Identify which cell holds the provided text, then report its (x, y) central coordinate. 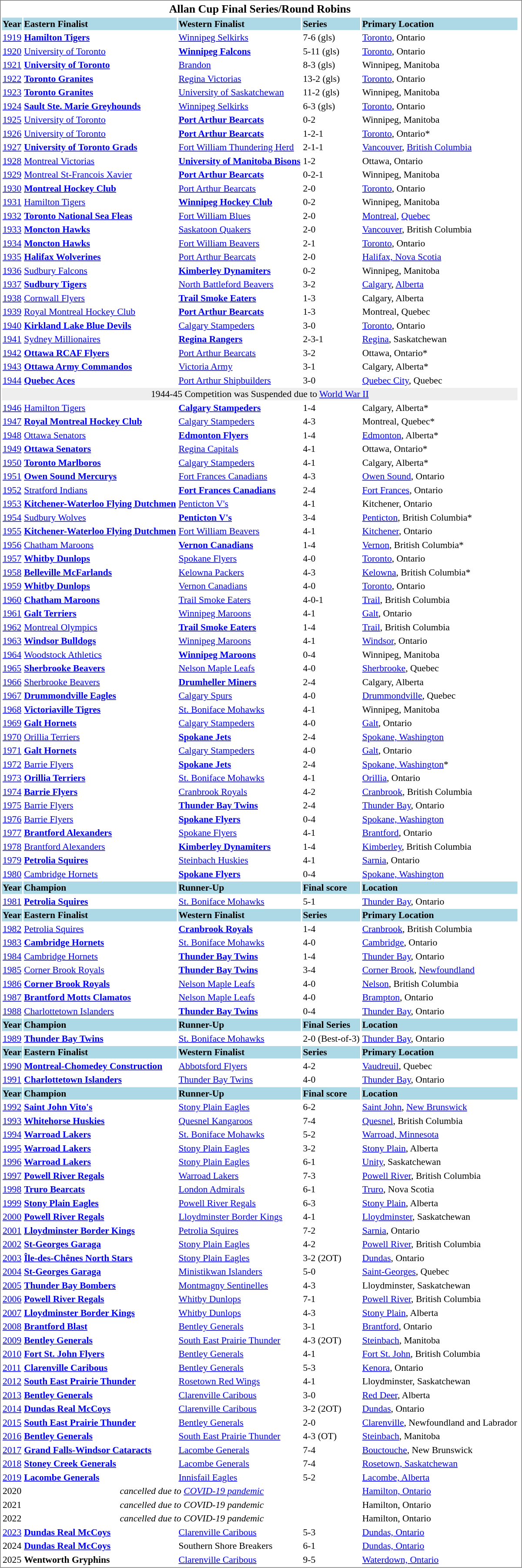
Toronto, Ontario* (439, 133)
1919 (12, 37)
2-3-1 (331, 339)
1959 (12, 586)
1988 (12, 1011)
1976 (12, 819)
1985 (12, 970)
1979 (12, 860)
Port Arthur Shipbuilders (239, 380)
Penticton, British Columbia* (439, 517)
Fort St. John Flyers (100, 1354)
Final Series (331, 1025)
Montreal Hockey Club (100, 188)
Brandon (239, 65)
1984 (12, 956)
1947 (12, 421)
Grand Falls-Windsor Cataracts (100, 1450)
1966 (12, 682)
University of Manitoba Bisons (239, 161)
Kirkland Lake Blue Devils (100, 326)
Kelowna, British Columbia* (439, 572)
2006 (12, 1299)
1955 (12, 531)
Halifax Wolverines (100, 257)
11-2 (gls) (331, 92)
5-11 (gls) (331, 51)
Sudbury Wolves (100, 517)
1922 (12, 78)
1942 (12, 353)
Ottawa, Ontario (439, 161)
1999 (12, 1203)
1972 (12, 764)
Quebec City, Quebec (439, 380)
Kenora, Ontario (439, 1368)
Thunder Bay Bombers (100, 1285)
9-5 (331, 1559)
1994 (12, 1134)
Île-des-Chênes North Stars (100, 1258)
Toronto National Sea Fleas (100, 216)
Windsor Bulldogs (100, 641)
1924 (12, 106)
Drumheller Miners (239, 682)
2008 (12, 1326)
University of Saskatchewan (239, 92)
Truro, Nova Scotia (439, 1189)
1997 (12, 1175)
Allan Cup Final Series/Round Robins (260, 9)
2002 (12, 1244)
Regina Rangers (239, 339)
1926 (12, 133)
1933 (12, 229)
Edmonton, Alberta* (439, 435)
Quebec Aces (100, 380)
4-3 (OT) (331, 1436)
1-2 (331, 161)
1989 (12, 1039)
Rosetown Red Wings (239, 1381)
0-2-1 (331, 175)
Saint-Georges, Quebec (439, 1272)
Sydney Millionaires (100, 339)
2014 (12, 1409)
2009 (12, 1340)
Regina, Saskatchewan (439, 339)
Owen Sound Mercurys (100, 476)
Drummondville Eagles (100, 696)
Calgary Spurs (239, 696)
1944-45 Competition was Suspended due to World War II (260, 394)
1939 (12, 312)
Waterdown, Ontario (439, 1559)
2018 (12, 1464)
1927 (12, 147)
Spokane, Washington* (439, 764)
Winnipeg Hockey Club (239, 202)
Quesnel Kangaroos (239, 1120)
6-3 (gls) (331, 106)
1969 (12, 723)
2001 (12, 1230)
1932 (12, 216)
Clarenville, Newfoundland and Labrador (439, 1423)
Montreal Olympics (100, 627)
Kelowna Packers (239, 572)
1954 (12, 517)
Galt Terriers (100, 613)
2011 (12, 1368)
Brampton, Ontario (439, 997)
1965 (12, 668)
1934 (12, 243)
1929 (12, 175)
2024 (12, 1546)
Montmagny Sentinelles (239, 1285)
1980 (12, 874)
1953 (12, 504)
1956 (12, 545)
Halifax, Nova Scotia (439, 257)
Fort St. John, British Columbia (439, 1354)
Sherbrooke, Quebec (439, 668)
North Battleford Beavers (239, 284)
Brantford Blast (100, 1326)
Stratford Indians (100, 490)
University of Toronto Grads (100, 147)
Rosetown, Saskatchewan (439, 1464)
Vernon, British Columbia* (439, 545)
2016 (12, 1436)
Owen Sound, Ontario (439, 476)
1964 (12, 655)
6-2 (331, 1107)
Whitehorse Huskies (100, 1120)
Montreal-Chomedey Construction (100, 1066)
1952 (12, 490)
1971 (12, 750)
1982 (12, 929)
Ministikwan Islanders (239, 1272)
1920 (12, 51)
2019 (12, 1477)
1983 (12, 942)
Ottawa Army Commandos (100, 367)
6-3 (331, 1203)
Nelson, British Columbia (439, 984)
1931 (12, 202)
1978 (12, 846)
1940 (12, 326)
8-3 (gls) (331, 65)
Quesnel, British Columbia (439, 1120)
1967 (12, 696)
1946 (12, 407)
1970 (12, 737)
Montreal Victorias (100, 161)
2007 (12, 1313)
2012 (12, 1381)
2021 (12, 1504)
Bouctouche, New Brunswick (439, 1450)
Regina Victorias (239, 78)
1981 (12, 901)
Belleville McFarlands (100, 572)
Drummondville, Quebec (439, 696)
1974 (12, 791)
Victoria Army (239, 367)
1948 (12, 435)
2025 (12, 1559)
2-1-1 (331, 147)
1968 (12, 710)
2013 (12, 1395)
Toronto Marlboros (100, 462)
Wentworth Gryphins (100, 1559)
Victoriaville Tigres (100, 710)
Fort Frances, Ontario (439, 490)
2022 (12, 1518)
2005 (12, 1285)
1987 (12, 997)
Saskatoon Quakers (239, 229)
1963 (12, 641)
1951 (12, 476)
2023 (12, 1532)
1938 (12, 298)
Sudbury Falcons (100, 271)
7-6 (gls) (331, 37)
1923 (12, 92)
4-0-1 (331, 600)
Unity, Saskatchewan (439, 1162)
2-1 (331, 243)
Windsor, Ontario (439, 641)
1949 (12, 449)
1950 (12, 462)
Winnipeg Falcons (239, 51)
1986 (12, 984)
Cornwall Flyers (100, 298)
1992 (12, 1107)
Fort William Blues (239, 216)
Kimberley, British Columbia (439, 846)
Sudbury Tigers (100, 284)
1921 (12, 65)
1928 (12, 161)
1991 (12, 1080)
13-2 (gls) (331, 78)
1-2-1 (331, 133)
Southern Shore Breakers (239, 1546)
1937 (12, 284)
Edmonton Flyers (239, 435)
1935 (12, 257)
Brantford Motts Clamatos (100, 997)
Truro Bearcats (100, 1189)
1960 (12, 600)
5-1 (331, 901)
2010 (12, 1354)
Innisfail Eagles (239, 1477)
1961 (12, 613)
Red Deer, Alberta (439, 1395)
Cambridge, Ontario (439, 942)
1930 (12, 188)
Saint John, New Brunswick (439, 1107)
1973 (12, 778)
4-3 (2OT) (331, 1340)
Steinbach Huskies (239, 860)
7-3 (331, 1175)
Fort William Thundering Herd (239, 147)
1962 (12, 627)
1936 (12, 271)
1995 (12, 1148)
Ottawa RCAF Flyers (100, 353)
Corner Brook, Newfoundland (439, 970)
London Admirals (239, 1189)
Woodstock Athletics (100, 655)
1944 (12, 380)
1957 (12, 559)
Lacombe, Alberta (439, 1477)
2017 (12, 1450)
Vaudreuil, Quebec (439, 1066)
2000 (12, 1217)
1958 (12, 572)
1975 (12, 805)
1941 (12, 339)
2003 (12, 1258)
Sault Ste. Marie Greyhounds (100, 106)
Regina Capitals (239, 449)
Abbotsford Flyers (239, 1066)
Saint John Vito's (100, 1107)
2-0 (Best-of-3) (331, 1039)
Montreal St-Francois Xavier (100, 175)
2020 (12, 1491)
1943 (12, 367)
1998 (12, 1189)
7-2 (331, 1230)
1925 (12, 120)
Orillia, Ontario (439, 778)
5-0 (331, 1272)
7-1 (331, 1299)
Stoney Creek Generals (100, 1464)
2004 (12, 1272)
2015 (12, 1423)
Warroad, Minnesota (439, 1134)
1993 (12, 1120)
Montreal, Quebec* (439, 421)
1990 (12, 1066)
1977 (12, 833)
1996 (12, 1162)
